Determine the (x, y) coordinate at the center of the cell enclosing the given text.  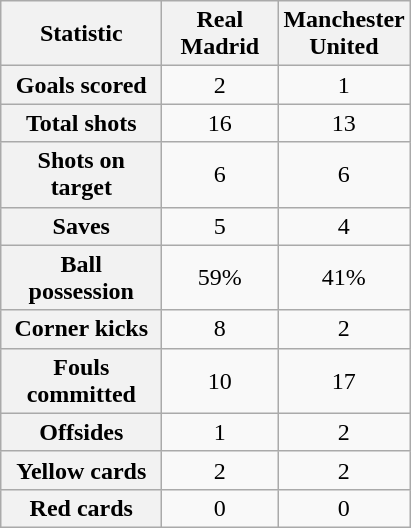
41% (344, 278)
Real Madrid (220, 34)
13 (344, 123)
Corner kicks (82, 329)
Manchester United (344, 34)
Saves (82, 226)
Ball possession (82, 278)
17 (344, 380)
Offsides (82, 432)
Shots on target (82, 174)
Fouls committed (82, 380)
Goals scored (82, 85)
8 (220, 329)
Yellow cards (82, 470)
Red cards (82, 508)
Statistic (82, 34)
16 (220, 123)
4 (344, 226)
5 (220, 226)
Total shots (82, 123)
59% (220, 278)
10 (220, 380)
